Detect which cell encompasses the target text, then output its (X, Y) center coordinate. 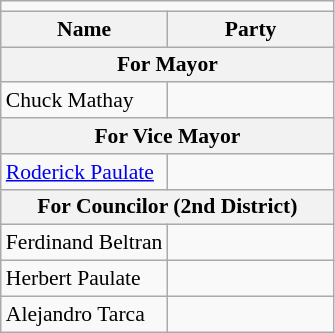
Name (84, 29)
For Councilor (2nd District) (168, 207)
For Mayor (168, 65)
Alejandro Tarca (84, 314)
For Vice Mayor (168, 136)
Herbert Paulate (84, 279)
Chuck Mathay (84, 101)
Party (250, 29)
Ferdinand Beltran (84, 243)
Roderick Paulate (84, 172)
